From the cell containing the given text, extract its center point as [X, Y] coordinate. 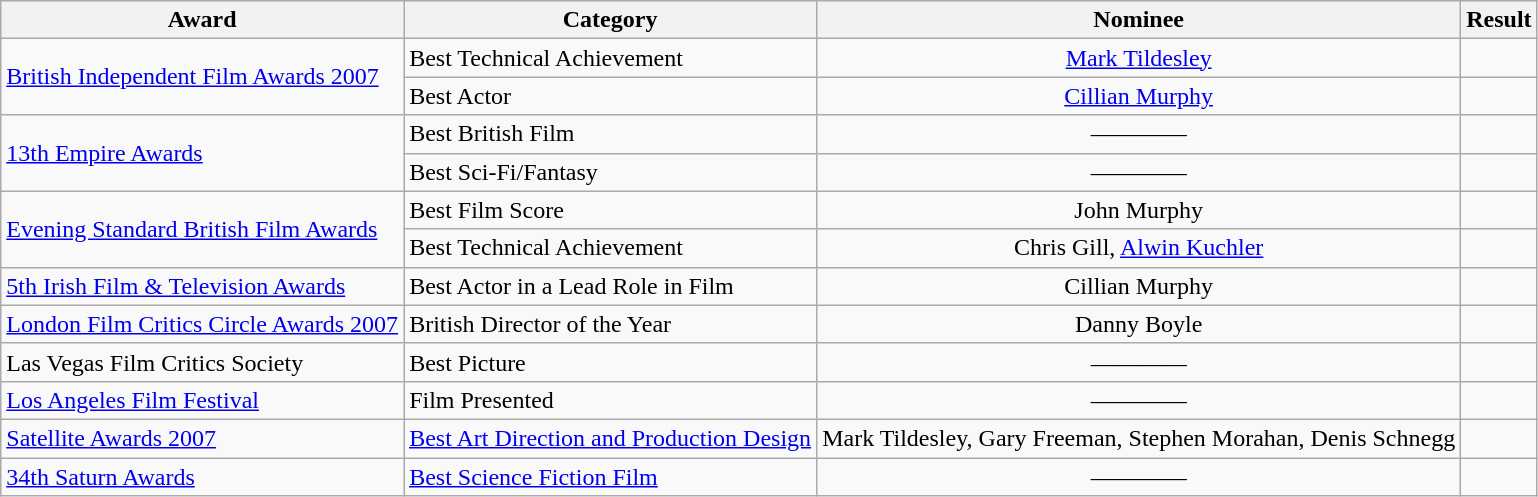
Mark Tildesley, Gary Freeman, Stephen Morahan, Denis Schnegg [1139, 438]
Evening Standard British Film Awards [202, 229]
Best Art Direction and Production Design [610, 438]
Nominee [1139, 20]
Best Sci-Fi/Fantasy [610, 172]
John Murphy [1139, 210]
Mark Tildesley [1139, 58]
Category [610, 20]
Los Angeles Film Festival [202, 400]
Best Film Score [610, 210]
Best Actor in a Lead Role in Film [610, 286]
British Independent Film Awards 2007 [202, 77]
Danny Boyle [1139, 324]
Best Actor [610, 96]
Chris Gill, Alwin Kuchler [1139, 248]
Award [202, 20]
Best British Film [610, 134]
5th Irish Film & Television Awards [202, 286]
Result [1499, 20]
34th Saturn Awards [202, 477]
Film Presented [610, 400]
British Director of the Year [610, 324]
Las Vegas Film Critics Society [202, 362]
Satellite Awards 2007 [202, 438]
Best Picture [610, 362]
13th Empire Awards [202, 153]
London Film Critics Circle Awards 2007 [202, 324]
Best Science Fiction Film [610, 477]
